Return [x, y] of the center of cell containing provided text 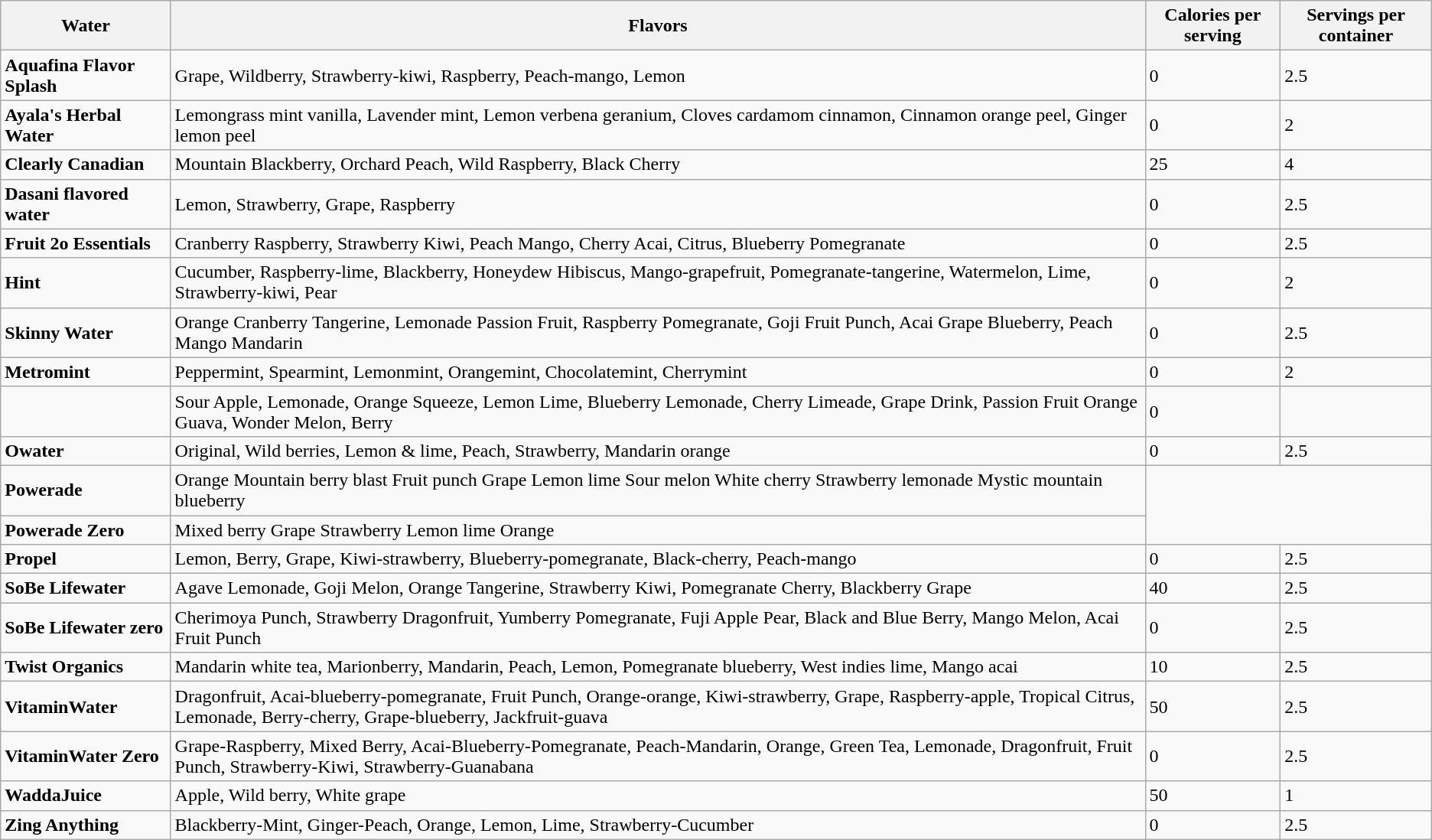
Clearly Canadian [86, 164]
Peppermint, Spearmint, Lemonmint, Orangemint, Chocolatemint, Cherrymint [658, 372]
Agave Lemonade, Goji Melon, Orange Tangerine, Strawberry Kiwi, Pomegranate Cherry, Blackberry Grape [658, 588]
4 [1356, 164]
Cucumber, Raspberry-lime, Blackberry, Honeydew Hibiscus, Mango-grapefruit, Pomegranate-tangerine, Watermelon, Lime, Strawberry-kiwi, Pear [658, 283]
25 [1213, 164]
Apple, Wild berry, White grape [658, 796]
Cranberry Raspberry, Strawberry Kiwi, Peach Mango, Cherry Acai, Citrus, Blueberry Pomegranate [658, 243]
Metromint [86, 372]
Calories per serving [1213, 26]
Lemon, Berry, Grape, Kiwi-strawberry, Blueberry-pomegranate, Black-cherry, Peach-mango [658, 559]
Propel [86, 559]
40 [1213, 588]
Aquafina Flavor Splash [86, 75]
Fruit 2o Essentials [86, 243]
Orange Mountain berry blast Fruit punch Grape Lemon lime Sour melon White cherry Strawberry lemonade Mystic mountain blueberry [658, 490]
Lemon, Strawberry, Grape, Raspberry [658, 203]
Orange Cranberry Tangerine, Lemonade Passion Fruit, Raspberry Pomegranate, Goji Fruit Punch, Acai Grape Blueberry, Peach Mango Mandarin [658, 332]
Grape, Wildberry, Strawberry-kiwi, Raspberry, Peach-mango, Lemon [658, 75]
Mountain Blackberry, Orchard Peach, Wild Raspberry, Black Cherry [658, 164]
Mandarin white tea, Marionberry, Mandarin, Peach, Lemon, Pomegranate blueberry, West indies lime, Mango acai [658, 667]
Blackberry-Mint, Ginger-Peach, Orange, Lemon, Lime, Strawberry-Cucumber [658, 825]
Hint [86, 283]
SoBe Lifewater [86, 588]
10 [1213, 667]
Powerade [86, 490]
Flavors [658, 26]
SoBe Lifewater zero [86, 627]
Skinny Water [86, 332]
Water [86, 26]
VitaminWater [86, 707]
Cherimoya Punch, Strawberry Dragonfruit, Yumberry Pomegranate, Fuji Apple Pear, Black and Blue Berry, Mango Melon, Acai Fruit Punch [658, 627]
Powerade Zero [86, 530]
Servings per container [1356, 26]
Mixed berry Grape Strawberry Lemon lime Orange [658, 530]
Owater [86, 451]
Zing Anything [86, 825]
Ayala's Herbal Water [86, 125]
Lemongrass mint vanilla, Lavender mint, Lemon verbena geranium, Cloves cardamom cinnamon, Cinnamon orange peel, Ginger lemon peel [658, 125]
Dasani flavored water [86, 203]
WaddaJuice [86, 796]
Twist Organics [86, 667]
Original, Wild berries, Lemon & lime, Peach, Strawberry, Mandarin orange [658, 451]
VitaminWater Zero [86, 756]
Sour Apple, Lemonade, Orange Squeeze, Lemon Lime, Blueberry Lemonade, Cherry Limeade, Grape Drink, Passion Fruit Orange Guava, Wonder Melon, Berry [658, 412]
1 [1356, 796]
